For the text-containing cell, return its midpoint in [x, y] coordinate format. 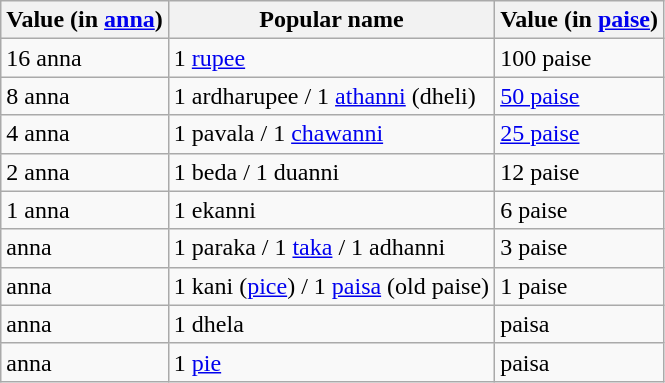
8 anna [85, 96]
1 pavala / 1 chawanni [331, 134]
Value (in paise) [580, 20]
1 rupee [331, 58]
1 paraka / 1 taka / 1 adhanni [331, 248]
50 paise [580, 96]
1 dhela [331, 324]
1 kani (pice) / 1 paisa (old paise) [331, 286]
Value (in anna) [85, 20]
25 paise [580, 134]
1 paise [580, 286]
16 anna [85, 58]
1 ardharupee / 1 athanni (dheli) [331, 96]
1 pie [331, 362]
Popular name [331, 20]
6 paise [580, 210]
1 anna [85, 210]
1 ekanni [331, 210]
4 anna [85, 134]
100 paise [580, 58]
1 beda / 1 duanni [331, 172]
3 paise [580, 248]
12 paise [580, 172]
2 anna [85, 172]
